Provide the [X, Y] coordinate of the cell's center where the given text is located.  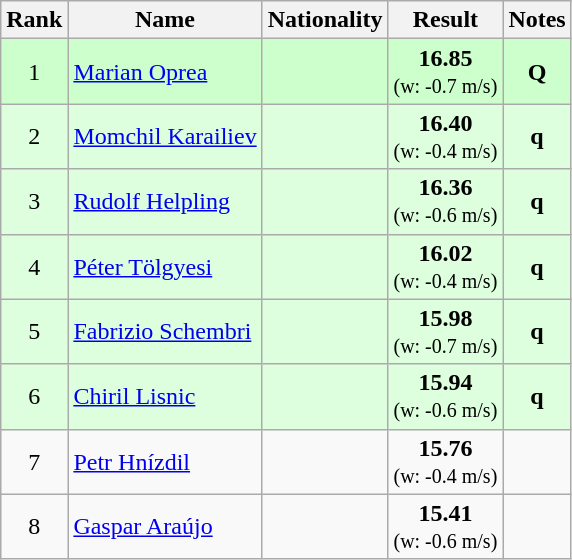
3 [34, 202]
16.40(w: -0.4 m/s) [446, 136]
15.98(w: -0.7 m/s) [446, 332]
Chiril Lisnic [165, 396]
Nationality [325, 20]
1 [34, 72]
15.41(w: -0.6 m/s) [446, 526]
5 [34, 332]
Marian Oprea [165, 72]
7 [34, 462]
Petr Hnízdil [165, 462]
Rudolf Helpling [165, 202]
Result [446, 20]
Momchil Karailiev [165, 136]
Gaspar Araújo [165, 526]
Name [165, 20]
Fabrizio Schembri [165, 332]
Péter Tölgyesi [165, 266]
16.85(w: -0.7 m/s) [446, 72]
4 [34, 266]
Rank [34, 20]
Notes [537, 20]
2 [34, 136]
16.02(w: -0.4 m/s) [446, 266]
6 [34, 396]
16.36(w: -0.6 m/s) [446, 202]
15.76(w: -0.4 m/s) [446, 462]
15.94(w: -0.6 m/s) [446, 396]
Q [537, 72]
8 [34, 526]
